Determine the [x, y] coordinate at the center of the cell enclosing the given text.  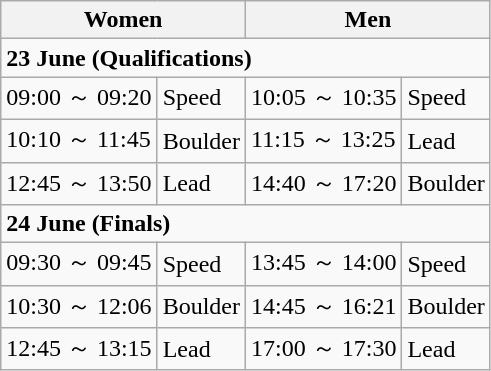
24 June (Finals) [246, 224]
10:10 ～ 11:45 [79, 140]
17:00 ～ 17:30 [324, 350]
12:45 ～ 13:50 [79, 184]
13:45 ～ 14:00 [324, 264]
Women [124, 20]
10:30 ～ 12:06 [79, 306]
12:45 ～ 13:15 [79, 350]
Men [368, 20]
14:40 ～ 17:20 [324, 184]
23 June (Qualifications) [246, 58]
09:30 ～ 09:45 [79, 264]
09:00 ～ 09:20 [79, 98]
14:45 ～ 16:21 [324, 306]
11:15 ～ 13:25 [324, 140]
10:05 ～ 10:35 [324, 98]
